Find where the given text appears and provide that cell's center as (X, Y) coordinate. 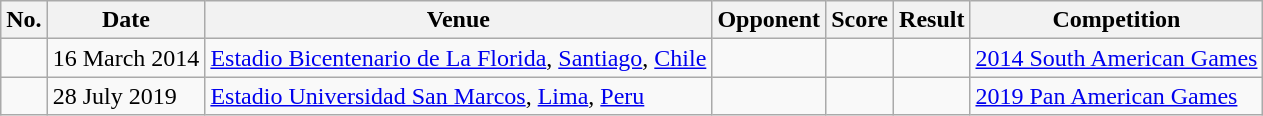
28 July 2019 (126, 96)
16 March 2014 (126, 58)
Opponent (769, 20)
Estadio Bicentenario de La Florida, Santiago, Chile (458, 58)
2019 Pan American Games (1116, 96)
Score (860, 20)
Result (932, 20)
2014 South American Games (1116, 58)
Date (126, 20)
Competition (1116, 20)
Estadio Universidad San Marcos, Lima, Peru (458, 96)
Venue (458, 20)
No. (24, 20)
